Capture the cell that displays the provided text and extract its (x, y) central coordinate. 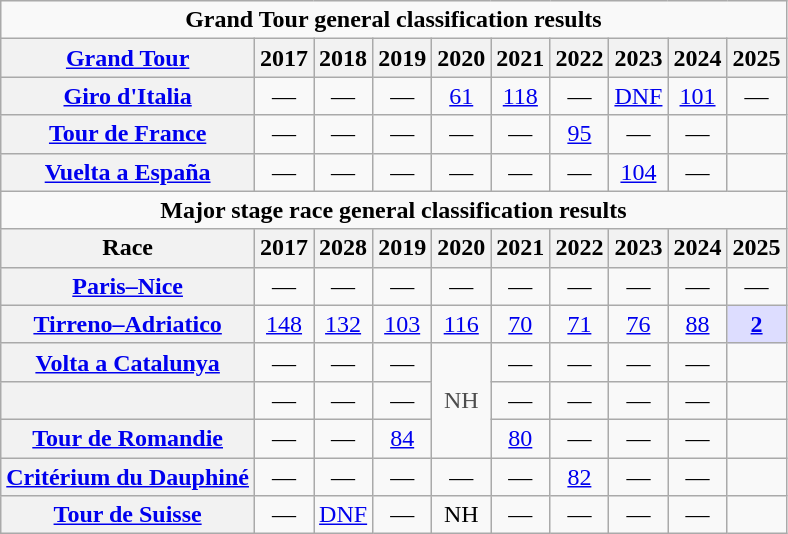
Tour de France (128, 134)
Grand Tour general classification results (394, 20)
2018 (344, 58)
Volta a Catalunya (128, 362)
Tour de Suisse (128, 515)
71 (580, 324)
61 (462, 96)
70 (520, 324)
Major stage race general classification results (394, 210)
104 (638, 172)
101 (698, 96)
2028 (344, 248)
Tour de Romandie (128, 438)
Paris–Nice (128, 286)
Critérium du Dauphiné (128, 477)
84 (402, 438)
148 (284, 324)
Grand Tour (128, 58)
Giro d'Italia (128, 96)
118 (520, 96)
103 (402, 324)
82 (580, 477)
76 (638, 324)
2 (756, 324)
Tirreno–Adriatico (128, 324)
Vuelta a España (128, 172)
116 (462, 324)
132 (344, 324)
95 (580, 134)
Race (128, 248)
88 (698, 324)
80 (520, 438)
